Capture the cell that displays the provided text and extract its [X, Y] central coordinate. 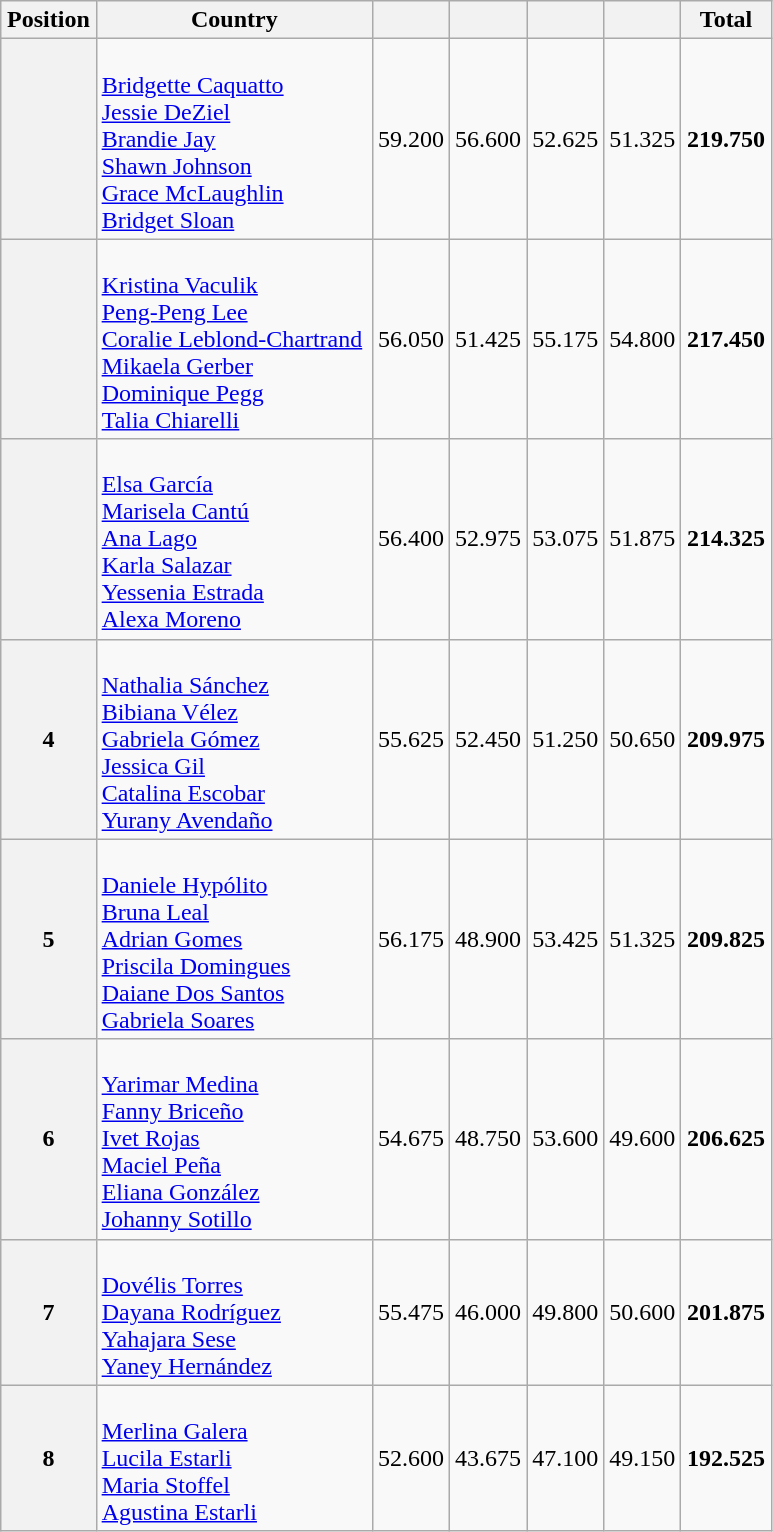
Kristina VaculikPeng-Peng LeeCoralie Leblond-ChartrandMikaela GerberDominique PeggTalia Chiarelli [234, 339]
49.150 [642, 1458]
48.750 [488, 1139]
206.625 [726, 1139]
52.625 [566, 139]
49.600 [642, 1139]
Elsa GarcíaMarisela CantúAna LagoKarla SalazarYessenia EstradaAlexa Moreno [234, 539]
Merlina GaleraLucila EstarliMaria StoffelAgustina Estarli [234, 1458]
5 [48, 939]
209.825 [726, 939]
Country [234, 20]
53.075 [566, 539]
51.250 [566, 739]
Nathalia SánchezBibiana VélezGabriela GómezJessica GilCatalina EscobarYurany Avendaño [234, 739]
54.800 [642, 339]
47.100 [566, 1458]
50.600 [642, 1312]
209.975 [726, 739]
55.475 [410, 1312]
46.000 [488, 1312]
Yarimar MedinaFanny BriceñoIvet RojasMaciel PeñaEliana GonzálezJohanny Sotillo [234, 1139]
49.800 [566, 1312]
55.625 [410, 739]
4 [48, 739]
56.600 [488, 139]
8 [48, 1458]
201.875 [726, 1312]
Daniele HypólitoBruna LealAdrian GomesPriscila DominguesDaiane Dos SantosGabriela Soares [234, 939]
56.175 [410, 939]
Position [48, 20]
52.450 [488, 739]
217.450 [726, 339]
56.050 [410, 339]
219.750 [726, 139]
59.200 [410, 139]
48.900 [488, 939]
56.400 [410, 539]
55.175 [566, 339]
51.425 [488, 339]
52.975 [488, 539]
Bridgette CaquattoJessie DeZielBrandie JayShawn JohnsonGrace McLaughlinBridget Sloan [234, 139]
50.650 [642, 739]
7 [48, 1312]
51.875 [642, 539]
192.525 [726, 1458]
53.425 [566, 939]
54.675 [410, 1139]
53.600 [566, 1139]
52.600 [410, 1458]
214.325 [726, 539]
Dovélis TorresDayana RodríguezYahajara SeseYaney Hernández [234, 1312]
Total [726, 20]
43.675 [488, 1458]
6 [48, 1139]
